Determine the (x, y) coordinate at the center of the cell enclosing the given text.  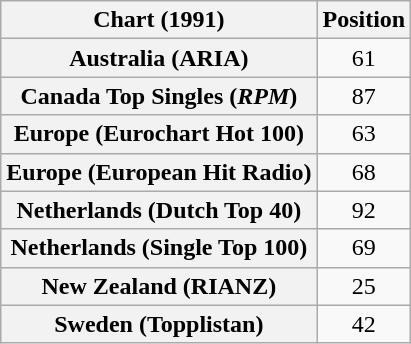
Europe (European Hit Radio) (159, 172)
Australia (ARIA) (159, 58)
68 (364, 172)
92 (364, 210)
Chart (1991) (159, 20)
61 (364, 58)
Canada Top Singles (RPM) (159, 96)
25 (364, 286)
Sweden (Topplistan) (159, 324)
42 (364, 324)
Position (364, 20)
New Zealand (RIANZ) (159, 286)
Europe (Eurochart Hot 100) (159, 134)
69 (364, 248)
87 (364, 96)
Netherlands (Single Top 100) (159, 248)
63 (364, 134)
Netherlands (Dutch Top 40) (159, 210)
